Capture the cell that displays the provided text and extract its [X, Y] central coordinate. 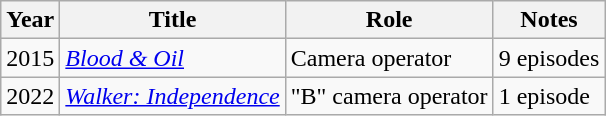
2022 [30, 96]
Year [30, 20]
2015 [30, 58]
Walker: Independence [172, 96]
9 episodes [549, 58]
Notes [549, 20]
Title [172, 20]
Role [389, 20]
1 episode [549, 96]
Blood & Oil [172, 58]
"B" camera operator [389, 96]
Camera operator [389, 58]
